Identify which cell holds the provided text, then report its [x, y] central coordinate. 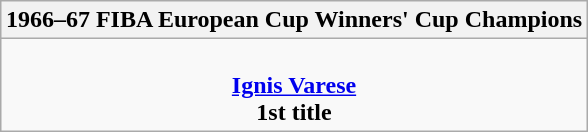
1966–67 FIBA European Cup Winners' Cup Champions [294, 20]
Ignis Varese 1st title [294, 85]
